Detect which cell encompasses the target text, then output its (X, Y) center coordinate. 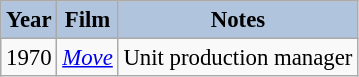
Film (88, 20)
Notes (238, 20)
1970 (29, 58)
Unit production manager (238, 58)
Year (29, 20)
Move (88, 58)
